Identify which cell holds the provided text, then report its [x, y] central coordinate. 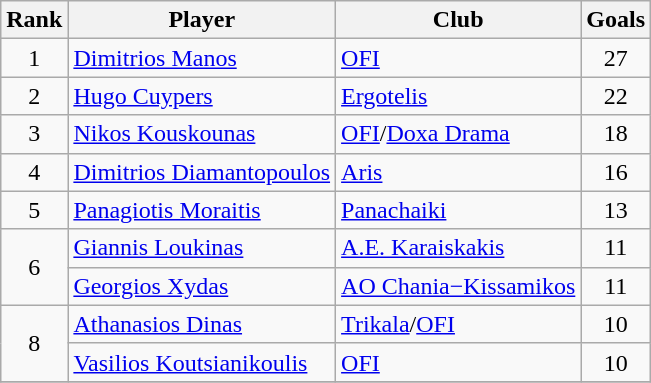
Vasilios Koutsianikoulis [202, 362]
AO Chania−Kissamikos [458, 286]
22 [616, 96]
18 [616, 134]
Goals [616, 20]
16 [616, 172]
Ergotelis [458, 96]
6 [34, 267]
Panagiotis Moraitis [202, 210]
13 [616, 210]
4 [34, 172]
Player [202, 20]
27 [616, 58]
Nikos Kouskounas [202, 134]
5 [34, 210]
Athanasios Dinas [202, 324]
Hugo Cuypers [202, 96]
Panachaiki [458, 210]
Club [458, 20]
OFI/Doxa Drama [458, 134]
Georgios Xydas [202, 286]
A.E. Karaiskakis [458, 248]
Dimitrios Manos [202, 58]
Rank [34, 20]
2 [34, 96]
8 [34, 343]
Dimitrios Diamantopoulos [202, 172]
Giannis Loukinas [202, 248]
Aris [458, 172]
1 [34, 58]
3 [34, 134]
Trikala/OFI [458, 324]
